Scan for the cell matching the given text and deliver its [x, y] coordinate at center. 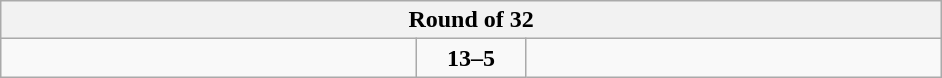
Round of 32 [472, 20]
13–5 [472, 58]
